Output the (X, Y) coordinate of the center of the cell containing the given text.  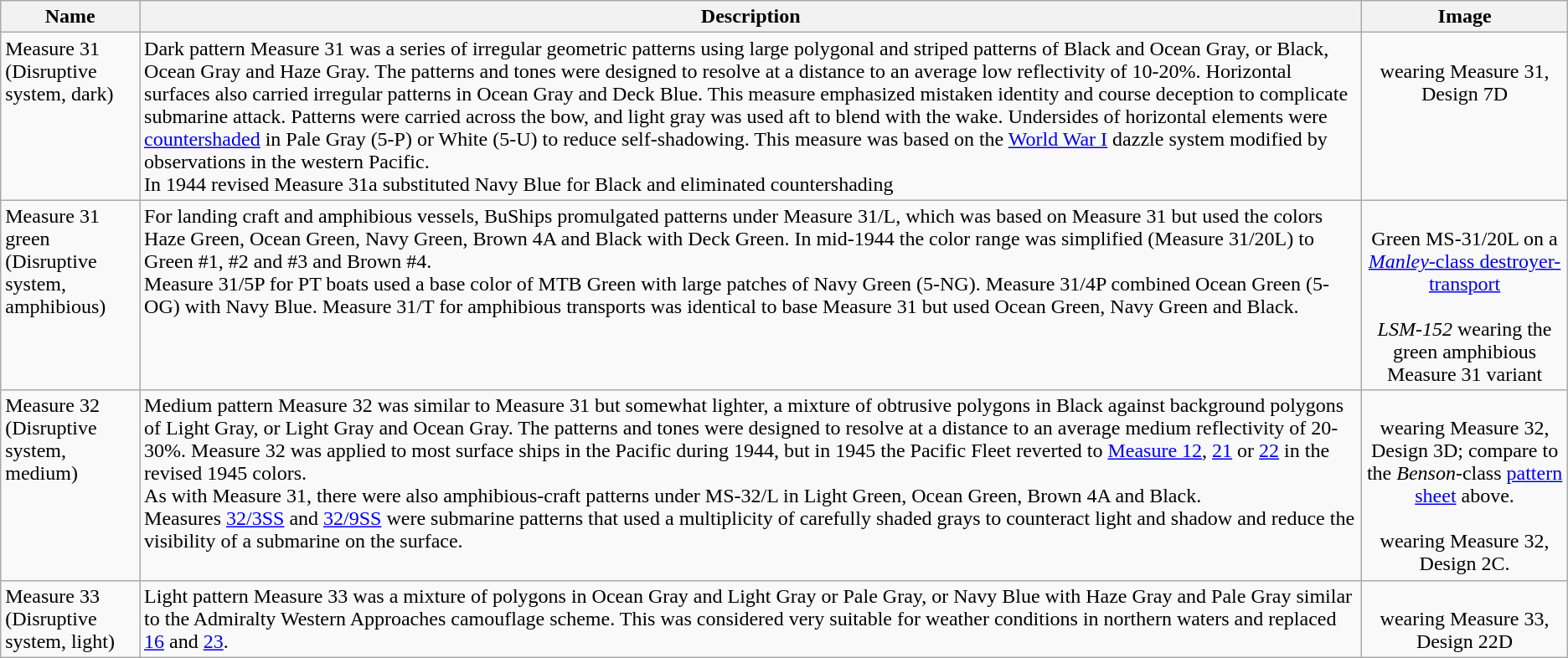
wearing Measure 31, Design 7D (1464, 116)
Measure 33(Disruptive system, light) (70, 619)
Image (1464, 17)
Green MS-31/20L on a Manley-class destroyer-transport LSM-152 wearing the green amphibious Measure 31 variant (1464, 295)
Measure 31 (Disruptive system, dark) (70, 116)
Measure 31 green(Disruptive system, amphibious) (70, 295)
wearing Measure 33, Design 22D (1464, 619)
Name (70, 17)
Measure 32(Disruptive system, medium) (70, 486)
Description (750, 17)
wearing Measure 32, Design 3D; compare to the Benson-class pattern sheet above. wearing Measure 32, Design 2C. (1464, 486)
